From the cell containing the given text, extract its center point as (X, Y) coordinate. 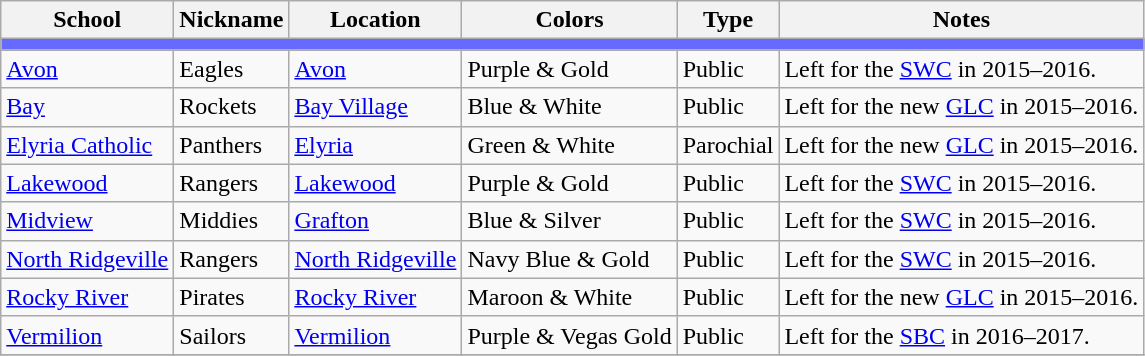
Type (728, 20)
Parochial (728, 145)
Middies (232, 221)
Bay (88, 107)
Location (376, 20)
Rockets (232, 107)
Maroon & White (570, 297)
Nickname (232, 20)
School (88, 20)
Notes (962, 20)
Colors (570, 20)
Pirates (232, 297)
Sailors (232, 335)
Elyria (376, 145)
Bay Village (376, 107)
Navy Blue & Gold (570, 259)
Elyria Catholic (88, 145)
Midview (88, 221)
Blue & White (570, 107)
Grafton (376, 221)
Left for the SBC in 2016–2017. (962, 335)
Eagles (232, 69)
Blue & Silver (570, 221)
Panthers (232, 145)
Green & White (570, 145)
Purple & Vegas Gold (570, 335)
